Detect which cell encompasses the target text, then output its [x, y] center coordinate. 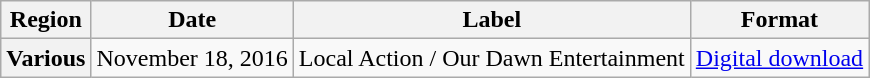
Local Action / Our Dawn Entertainment [492, 58]
Label [492, 20]
Date [192, 20]
Digital download [779, 58]
November 18, 2016 [192, 58]
Various [46, 58]
Region [46, 20]
Format [779, 20]
